Detect which cell encompasses the target text, then output its [x, y] center coordinate. 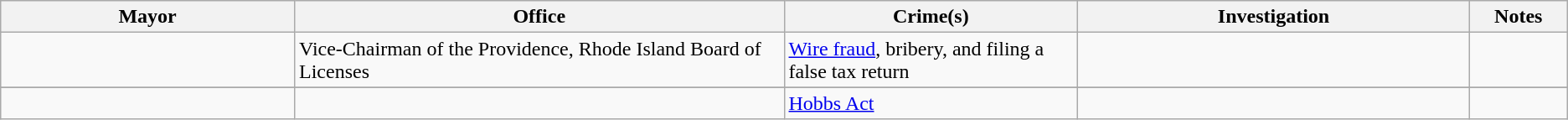
Wire fraud, bribery, and filing a false tax return [931, 60]
Vice-Chairman of the Providence, Rhode Island Board of Licenses [539, 60]
Crime(s) [931, 17]
Mayor [147, 17]
Investigation [1274, 17]
Hobbs Act [931, 103]
Notes [1518, 17]
Office [539, 17]
